Capture the cell that displays the provided text and extract its (x, y) central coordinate. 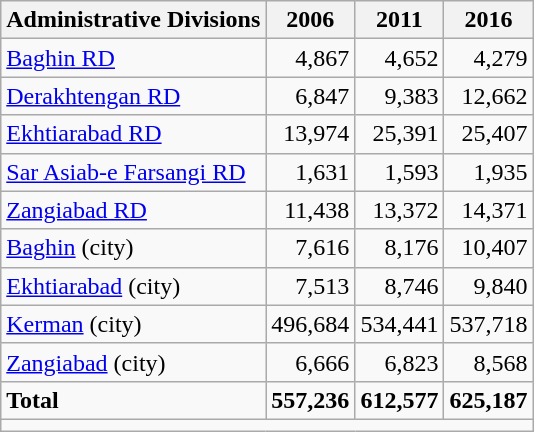
Derakhtengan RD (134, 96)
1,631 (310, 172)
Total (134, 400)
2011 (400, 20)
9,383 (400, 96)
557,236 (310, 400)
6,847 (310, 96)
1,593 (400, 172)
Ekhtiarabad (city) (134, 286)
4,279 (488, 58)
Baghin RD (134, 58)
Ekhtiarabad RD (134, 134)
4,867 (310, 58)
496,684 (310, 324)
11,438 (310, 210)
7,616 (310, 248)
Zangiabad (city) (134, 362)
14,371 (488, 210)
8,176 (400, 248)
8,568 (488, 362)
Zangiabad RD (134, 210)
4,652 (400, 58)
6,823 (400, 362)
Sar Asiab-e Farsangi RD (134, 172)
13,372 (400, 210)
625,187 (488, 400)
10,407 (488, 248)
534,441 (400, 324)
12,662 (488, 96)
13,974 (310, 134)
8,746 (400, 286)
Baghin (city) (134, 248)
Administrative Divisions (134, 20)
Kerman (city) (134, 324)
2016 (488, 20)
6,666 (310, 362)
537,718 (488, 324)
612,577 (400, 400)
25,407 (488, 134)
25,391 (400, 134)
7,513 (310, 286)
2006 (310, 20)
1,935 (488, 172)
9,840 (488, 286)
